For the text-containing cell, return its midpoint in (x, y) coordinate format. 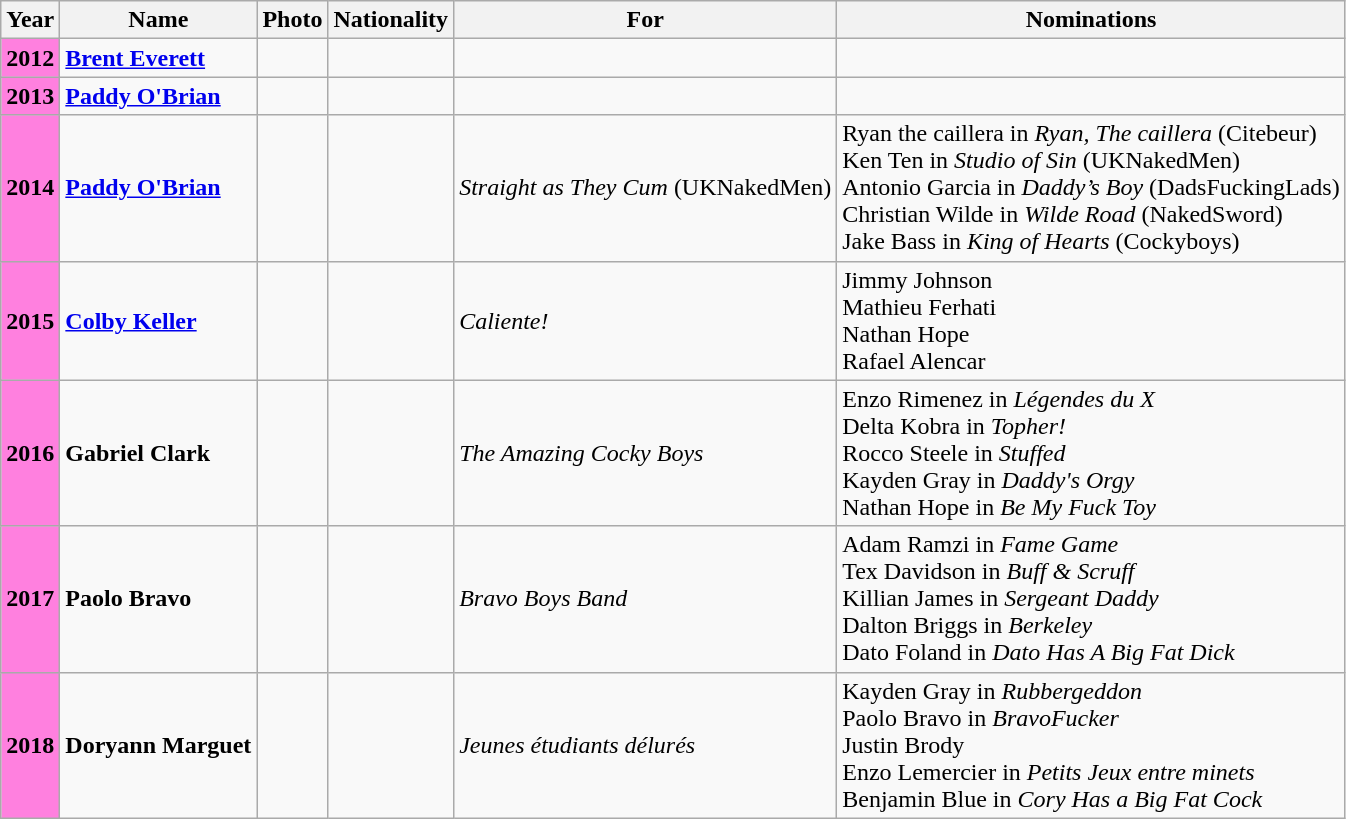
Year (30, 20)
Name (158, 20)
2016 (30, 453)
The Amazing Cocky Boys (646, 453)
Enzo Rimenez in Légendes du XDelta Kobra in Topher!Rocco Steele in StuffedKayden Gray in Daddy's OrgyNathan Hope in Be My Fuck Toy (1092, 453)
Nominations (1092, 20)
Bravo Boys Band (646, 599)
Jeunes étudiants délurés (646, 745)
Photo (292, 20)
2015 (30, 320)
For (646, 20)
Jimmy JohnsonMathieu FerhatiNathan HopeRafael Alencar (1092, 320)
Straight as They Cum (UKNakedMen) (646, 188)
2017 (30, 599)
2012 (30, 58)
Nationality (391, 20)
Colby Keller (158, 320)
Caliente! (646, 320)
2013 (30, 96)
2018 (30, 745)
Adam Ramzi in Fame GameTex Davidson in Buff & ScruffKillian James in Sergeant DaddyDalton Briggs in BerkeleyDato Foland in Dato Has A Big Fat Dick (1092, 599)
2014 (30, 188)
Brent Everett (158, 58)
Doryann Marguet (158, 745)
Paolo Bravo (158, 599)
Gabriel Clark (158, 453)
Kayden Gray in RubbergeddonPaolo Bravo in BravoFuckerJustin BrodyEnzo Lemercier in Petits Jeux entre minetsBenjamin Blue in Cory Has a Big Fat Cock (1092, 745)
